Identify which cell holds the provided text, then report its (X, Y) central coordinate. 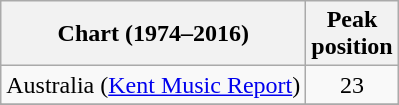
23 (352, 85)
Australia (Kent Music Report) (154, 85)
Peak position (352, 34)
Chart (1974–2016) (154, 34)
